Provide the [x, y] coordinate of the cell's center where the given text is located.  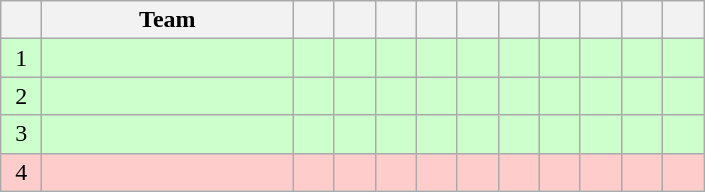
Team [168, 20]
2 [22, 96]
4 [22, 172]
3 [22, 134]
1 [22, 58]
